For the text-containing cell, return its midpoint in [x, y] coordinate format. 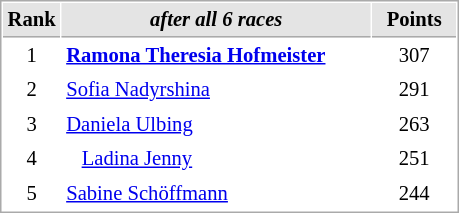
Ramona Theresia Hofmeister [216, 56]
after all 6 races [216, 20]
Points [414, 20]
Rank [32, 20]
244 [414, 194]
263 [414, 124]
Sabine Schöffmann [216, 194]
5 [32, 194]
307 [414, 56]
Daniela Ulbing [216, 124]
3 [32, 124]
Sofia Nadyrshina [216, 90]
4 [32, 158]
Ladina Jenny [216, 158]
2 [32, 90]
291 [414, 90]
251 [414, 158]
1 [32, 56]
